Determine the (X, Y) coordinate at the center of the cell enclosing the given text.  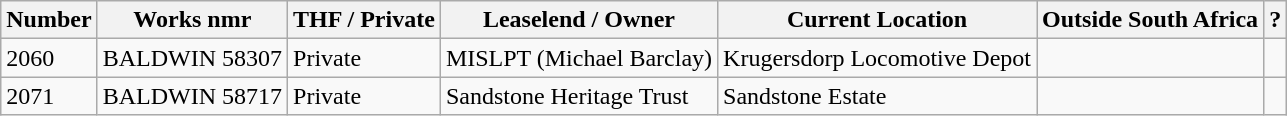
Sandstone Heritage Trust (578, 96)
MISLPT (Michael Barclay) (578, 58)
? (1276, 20)
Outside South Africa (1150, 20)
BALDWIN 58717 (192, 96)
THF / Private (364, 20)
2071 (49, 96)
Leaselend / Owner (578, 20)
Current Location (878, 20)
2060 (49, 58)
BALDWIN 58307 (192, 58)
Number (49, 20)
Krugersdorp Locomotive Depot (878, 58)
Sandstone Estate (878, 96)
Works nmr (192, 20)
